Locate the cell with the specified text and output its (X, Y) center coordinate. 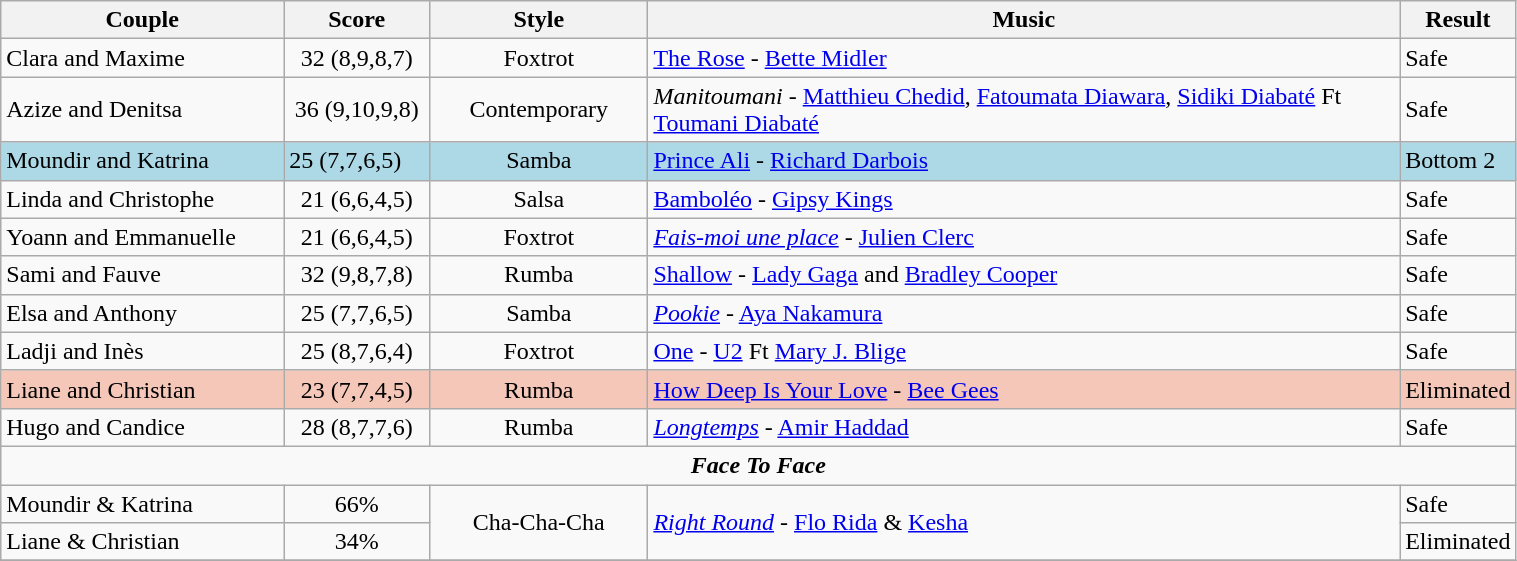
32 (9,8,7,8) (357, 275)
Manitoumani - Matthieu Chedid, Fatoumata Diawara, Sidiki Diabaté Ft Toumani Diabaté (1024, 110)
36 (9,10,9,8) (357, 110)
Music (1024, 20)
Yoann and Emmanuelle (142, 237)
Moundir & Katrina (142, 503)
Result (1458, 20)
Ladji and Inès (142, 351)
Bamboléo - Gipsy Kings (1024, 199)
66% (357, 503)
Contemporary (539, 110)
The Rose - Bette Midler (1024, 58)
Pookie - Aya Nakamura (1024, 313)
Clara and Maxime (142, 58)
Prince Ali - Richard Darbois (1024, 161)
28 (8,7,7,6) (357, 427)
Liane & Christian (142, 542)
Score (357, 20)
How Deep Is Your Love - Bee Gees (1024, 389)
One - U2 Ft Mary J. Blige (1024, 351)
Sami and Fauve (142, 275)
25 (8,7,6,4) (357, 351)
Right Round - Flo Rida & Kesha (1024, 522)
Liane and Christian (142, 389)
Shallow - Lady Gaga and Bradley Cooper (1024, 275)
32 (8,9,8,7) (357, 58)
Elsa and Anthony (142, 313)
Couple (142, 20)
Longtemps - Amir Haddad (1024, 427)
Fais-moi une place - Julien Clerc (1024, 237)
Azize and Denitsa (142, 110)
Cha-Cha-Cha (539, 522)
Hugo and Candice (142, 427)
Style (539, 20)
Moundir and Katrina (142, 161)
Bottom 2 (1458, 161)
34% (357, 542)
Linda and Christophe (142, 199)
23 (7,7,4,5) (357, 389)
Face To Face (758, 465)
Salsa (539, 199)
